Capture the cell that displays the provided text and extract its [x, y] central coordinate. 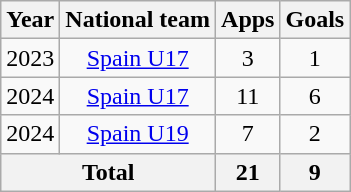
11 [248, 96]
Year [30, 20]
National team [138, 20]
9 [315, 172]
2023 [30, 58]
6 [315, 96]
2 [315, 134]
21 [248, 172]
Total [108, 172]
Goals [315, 20]
Apps [248, 20]
3 [248, 58]
7 [248, 134]
Spain U19 [138, 134]
1 [315, 58]
